Identify which cell holds the provided text, then report its [x, y] central coordinate. 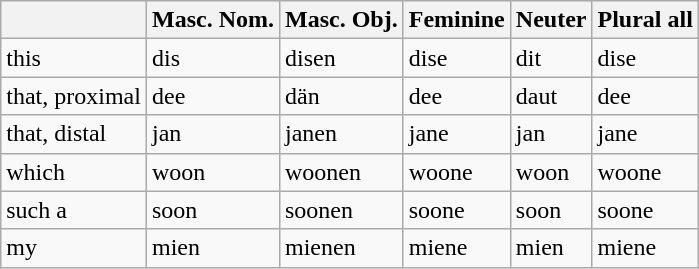
janen [341, 134]
Feminine [456, 20]
this [74, 58]
dit [551, 58]
such a [74, 210]
which [74, 172]
dis [212, 58]
Plural all [645, 20]
mienen [341, 248]
woonen [341, 172]
Neuter [551, 20]
Masc. Nom. [212, 20]
that, proximal [74, 96]
soonen [341, 210]
that, distal [74, 134]
disen [341, 58]
my [74, 248]
daut [551, 96]
dän [341, 96]
Masc. Obj. [341, 20]
